Find where the given text appears and provide that cell's center as [X, Y] coordinate. 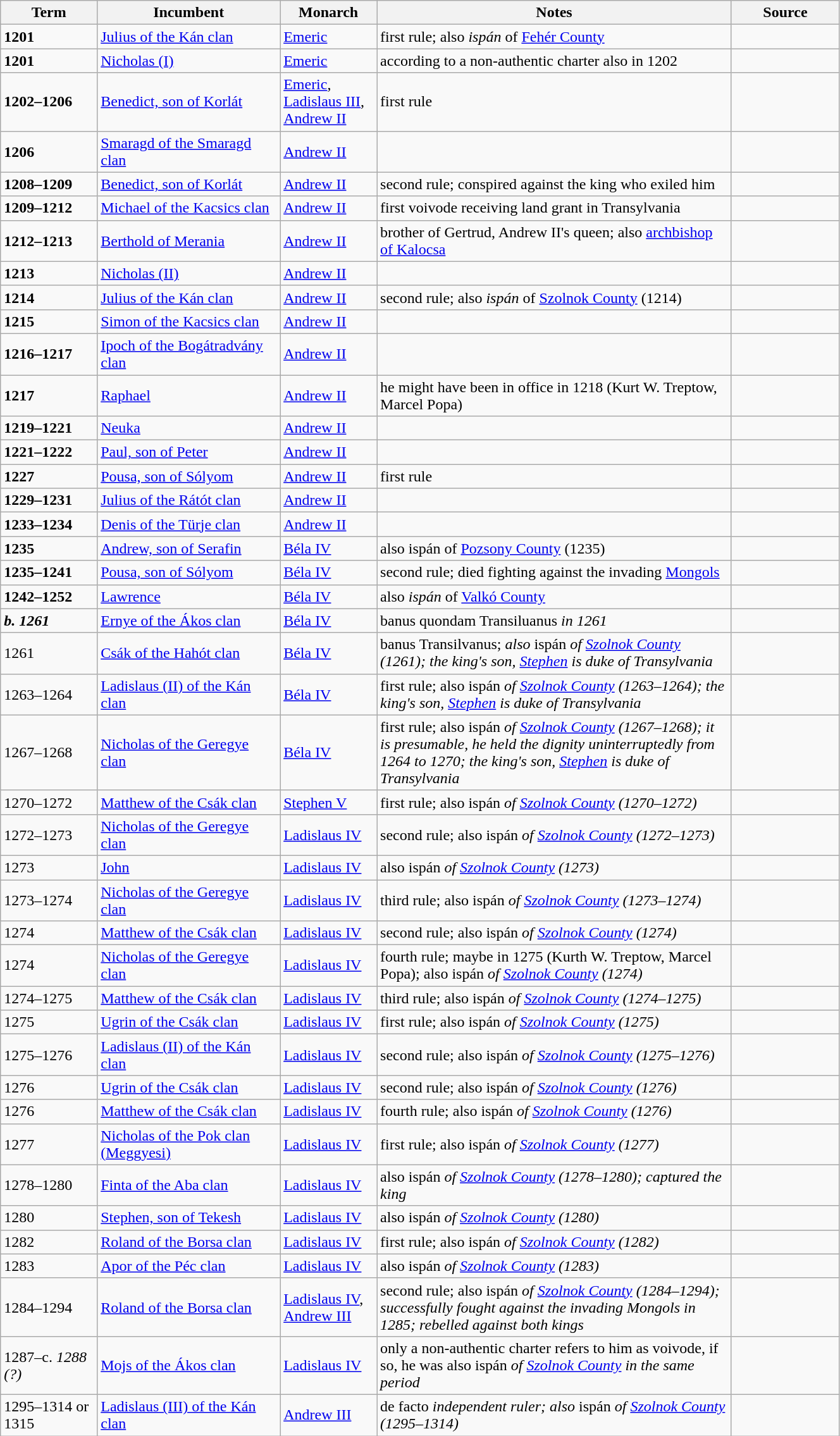
second rule; also ispán of Szolnok County (1284–1294); successfully fought against the invading Mongols in 1285; rebelled against both kings [554, 1307]
first rule; also ispán of Fehér County [554, 37]
1233–1234 [49, 524]
1235–1241 [49, 573]
1213 [49, 273]
brother of Gertrud, Andrew II's queen; also archbishop of Kalocsa [554, 240]
Apor of the Péc clan [188, 1266]
1283 [49, 1266]
Smaragd of the Smaragd clan [188, 152]
b. 1261 [49, 621]
Source [785, 13]
Monarch [329, 13]
1275–1276 [49, 1055]
Notes [554, 13]
Julius of the Rátót clan [188, 500]
Stephen V [329, 802]
first voivode receiving land grant in Transylvania [554, 208]
fourth rule; maybe in 1275 (Kurth W. Treptow, Marcel Popa); also ispán of Szolnok County (1274) [554, 965]
1267–1268 [49, 753]
Ladislaus (III) of the Kán clan [188, 1414]
second rule; also ispán of Szolnok County (1275–1276) [554, 1055]
de facto independent ruler; also ispán of Szolnok County (1295–1314) [554, 1414]
1287–c. 1288 (?) [49, 1365]
1282 [49, 1242]
1284–1294 [49, 1307]
Andrew, son of Serafin [188, 548]
Finta of the Aba clan [188, 1185]
1272–1273 [49, 835]
1263–1264 [49, 695]
Ernye of the Ákos clan [188, 621]
Michael of the Kacsics clan [188, 208]
Berthold of Merania [188, 240]
1273 [49, 867]
Stephen, son of Tekesh [188, 1218]
banus Transilvanus; also ispán of Szolnok County (1261); the king's son, Stephen is duke of Transylvania [554, 653]
first rule; also ispán of Szolnok County (1270–1272) [554, 802]
1221–1222 [49, 452]
1212–1213 [49, 240]
1275 [49, 1022]
1274–1275 [49, 998]
second rule; died fighting against the invading Mongols [554, 573]
Term [49, 13]
1202–1206 [49, 102]
Nicholas of the Pok clan (Meggyesi) [188, 1144]
Incumbent [188, 13]
1280 [49, 1218]
Denis of the Türje clan [188, 524]
Raphael [188, 395]
according to a non-authentic charter also in 1202 [554, 61]
1208–1209 [49, 184]
Emeric, Ladislaus III, Andrew II [329, 102]
second rule; also ispán of Szolnok County (1272–1273) [554, 835]
Nicholas (I) [188, 61]
fourth rule; also ispán of Szolnok County (1276) [554, 1111]
also ispán of Valkó County [554, 597]
also ispán of Szolnok County (1280) [554, 1218]
1209–1212 [49, 208]
Andrew III [329, 1414]
Simon of the Kacsics clan [188, 321]
1235 [49, 548]
1217 [49, 395]
1278–1280 [49, 1185]
he might have been in office in 1218 (Kurt W. Treptow, Marcel Popa) [554, 395]
second rule; also ispán of Szolnok County (1276) [554, 1087]
also ispán of Szolnok County (1283) [554, 1266]
banus quondam Transiluanus in 1261 [554, 621]
1219–1221 [49, 428]
also ispán of Szolnok County (1278–1280); captured the king [554, 1185]
third rule; also ispán of Szolnok County (1274–1275) [554, 998]
second rule; also ispán of Szolnok County (1274) [554, 933]
Csák of the Hahót clan [188, 653]
also ispán of Pozsony County (1235) [554, 548]
1273–1274 [49, 900]
Neuka [188, 428]
1214 [49, 297]
1206 [49, 152]
second rule; also ispán of Szolnok County (1214) [554, 297]
Ladislaus IV, Andrew III [329, 1307]
only a non-authentic charter refers to him as voivode, if so, he was also ispán of Szolnok County in the same period [554, 1365]
first rule; also ispán of Szolnok County (1263–1264); the king's son, Stephen is duke of Transylvania [554, 695]
Nicholas (II) [188, 273]
1270–1272 [49, 802]
first rule; also ispán of Szolnok County (1277) [554, 1144]
Paul, son of Peter [188, 452]
John [188, 867]
1242–1252 [49, 597]
first rule; also ispán of Szolnok County (1282) [554, 1242]
first rule; also ispán of Szolnok County (1275) [554, 1022]
also ispán of Szolnok County (1273) [554, 867]
Ipoch of the Bogátradvány clan [188, 354]
Lawrence [188, 597]
Mojs of the Ákos clan [188, 1365]
third rule; also ispán of Szolnok County (1273–1274) [554, 900]
1277 [49, 1144]
1295–1314 or 1315 [49, 1414]
1261 [49, 653]
1216–1217 [49, 354]
1229–1231 [49, 500]
second rule; conspired against the king who exiled him [554, 184]
1215 [49, 321]
1227 [49, 476]
